Identify which cell holds the provided text, then report its (x, y) central coordinate. 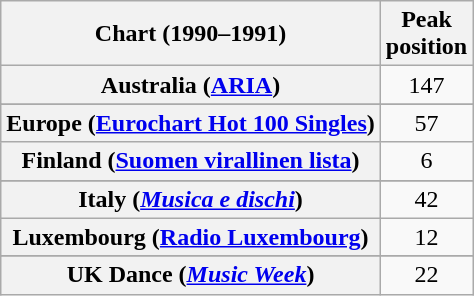
Luxembourg (Radio Luxembourg) (191, 237)
12 (426, 237)
Europe (Eurochart Hot 100 Singles) (191, 123)
22 (426, 275)
Chart (1990–1991) (191, 34)
6 (426, 161)
42 (426, 199)
Finland (Suomen virallinen lista) (191, 161)
Italy (Musica e dischi) (191, 199)
147 (426, 85)
Australia (ARIA) (191, 85)
57 (426, 123)
Peakposition (426, 34)
UK Dance (Music Week) (191, 275)
